For the text-containing cell, return its midpoint in (X, Y) coordinate format. 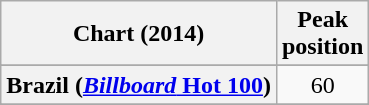
60 (322, 85)
Chart (2014) (139, 34)
Peakposition (322, 34)
Brazil (Billboard Hot 100) (139, 85)
